Identify which cell holds the provided text, then report its [x, y] central coordinate. 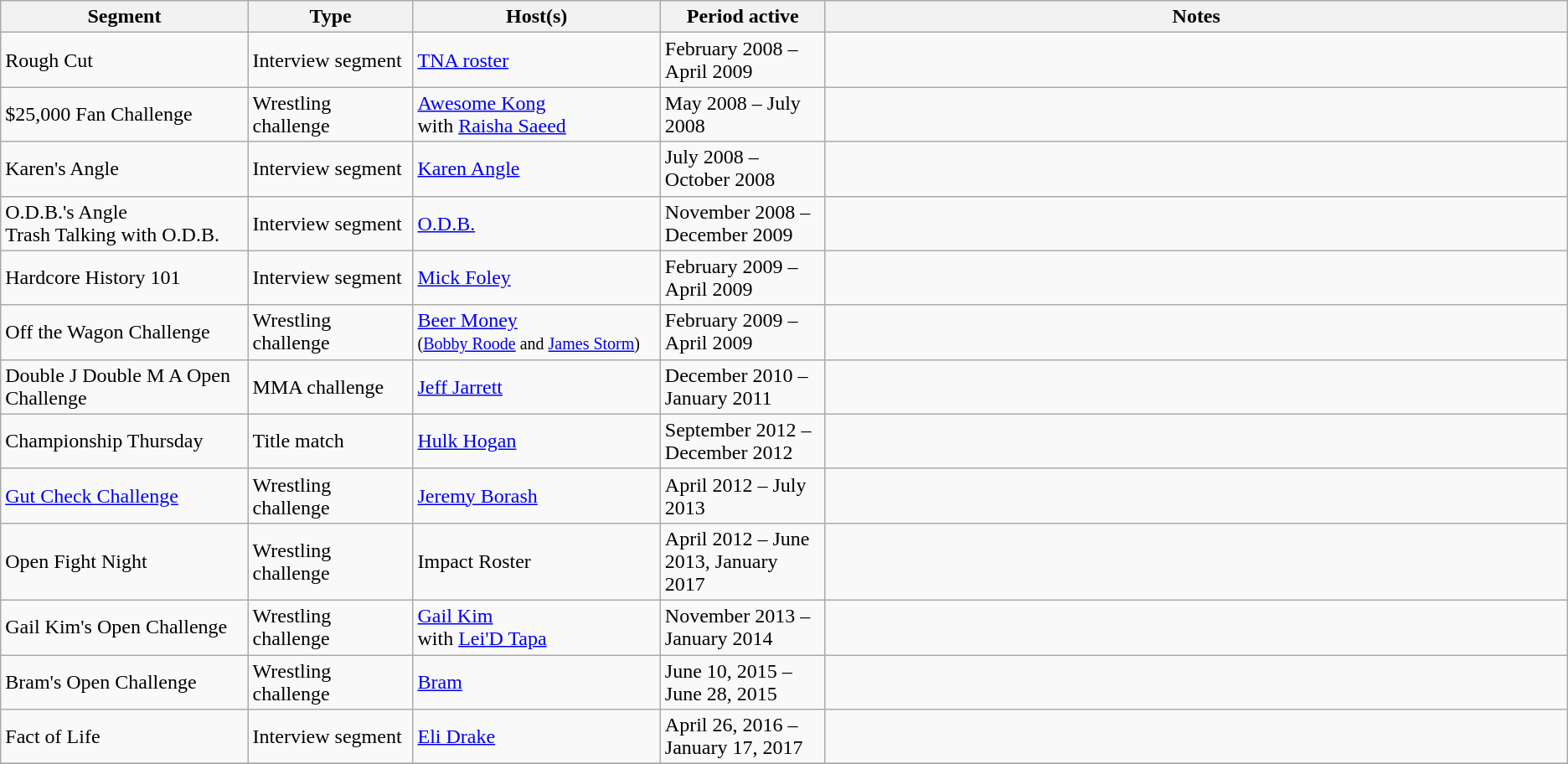
Host(s) [536, 17]
Karen Angle [536, 169]
Eli Drake [536, 737]
O.D.B. [536, 223]
Championship Thursday [124, 441]
Awesome Kongwith Raisha Saeed [536, 114]
Beer Money(Bobby Roode and James Storm) [536, 332]
Period active [742, 17]
December 2010 – January 2011 [742, 387]
Jeff Jarrett [536, 387]
April 26, 2016 – January 17, 2017 [742, 737]
TNA roster [536, 60]
Hardcore History 101 [124, 278]
Off the Wagon Challenge [124, 332]
Gail Kim's Open Challenge [124, 627]
November 2008 – December 2009 [742, 223]
July 2008 – October 2008 [742, 169]
November 2013 – January 2014 [742, 627]
$25,000 Fan Challenge [124, 114]
Rough Cut [124, 60]
September 2012 – December 2012 [742, 441]
Gail Kimwith Lei'D Tapa [536, 627]
Karen's Angle [124, 169]
Impact Roster [536, 561]
April 2012 – June 2013, January 2017 [742, 561]
February 2008 – April 2009 [742, 60]
Segment [124, 17]
Gut Check Challenge [124, 496]
Double J Double M A Open Challenge [124, 387]
Fact of Life [124, 737]
O.D.B.'s AngleTrash Talking with O.D.B. [124, 223]
June 10, 2015 – June 28, 2015 [742, 682]
Bram [536, 682]
Jeremy Borash [536, 496]
Bram's Open Challenge [124, 682]
Mick Foley [536, 278]
Open Fight Night [124, 561]
Title match [330, 441]
Type [330, 17]
April 2012 – July 2013 [742, 496]
MMA challenge [330, 387]
Hulk Hogan [536, 441]
Notes [1196, 17]
May 2008 – July 2008 [742, 114]
